Determine the [X, Y] coordinate at the center of the cell enclosing the given text.  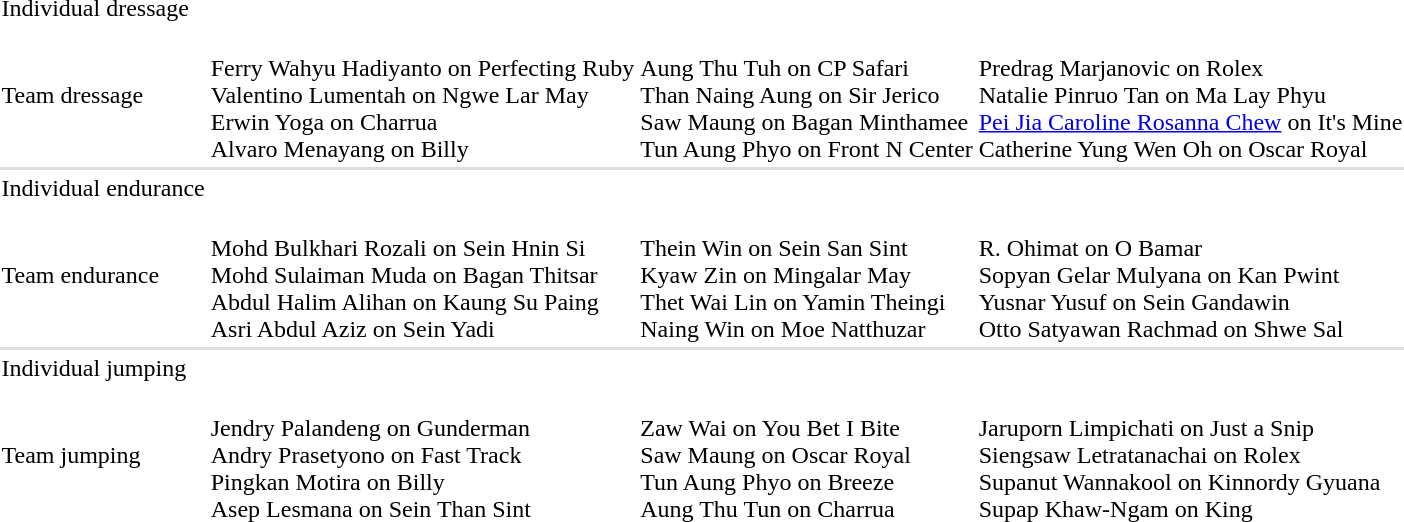
Aung Thu Tuh on CP SafariThan Naing Aung on Sir JericoSaw Maung on Bagan MinthameeTun Aung Phyo on Front N Center [806, 95]
Team dressage [103, 95]
Team endurance [103, 275]
R. Ohimat on O BamarSopyan Gelar Mulyana on Kan PwintYusnar Yusuf on Sein GandawinOtto Satyawan Rachmad on Shwe Sal [1190, 275]
Ferry Wahyu Hadiyanto on Perfecting RubyValentino Lumentah on Ngwe Lar MayErwin Yoga on CharruaAlvaro Menayang on Billy [422, 95]
Mohd Bulkhari Rozali on Sein Hnin SiMohd Sulaiman Muda on Bagan ThitsarAbdul Halim Alihan on Kaung Su PaingAsri Abdul Aziz on Sein Yadi [422, 275]
Individual endurance [103, 188]
Individual jumping [103, 368]
Thein Win on Sein San SintKyaw Zin on Mingalar MayThet Wai Lin on Yamin TheingiNaing Win on Moe Natthuzar [806, 275]
Predrag Marjanovic on RolexNatalie Pinruo Tan on Ma Lay PhyuPei Jia Caroline Rosanna Chew on It's MineCatherine Yung Wen Oh on Oscar Royal [1190, 95]
